Pinpoint the cell where the given text exists, returning its [X, Y] midpoint coordinate. 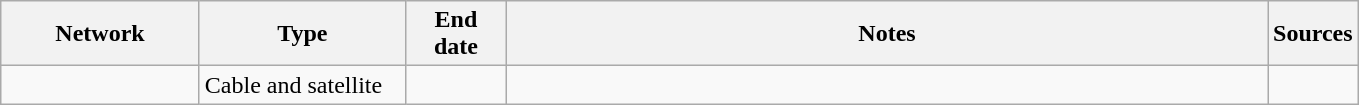
Sources [1314, 34]
Type [302, 34]
Network [100, 34]
End date [456, 34]
Cable and satellite [302, 85]
Notes [886, 34]
